Return the [X, Y] coordinate for the center point of the cell that contains the specified text.  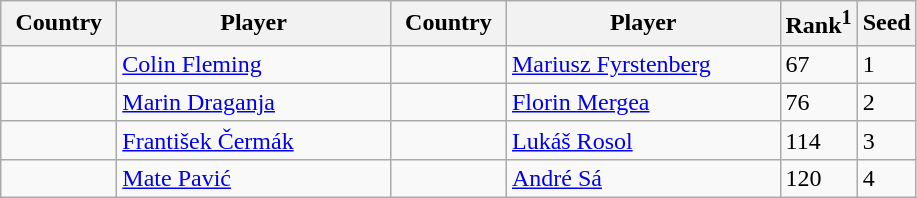
4 [886, 178]
Mate Pavić [254, 178]
André Sá [643, 178]
Marin Draganja [254, 102]
114 [818, 140]
3 [886, 140]
76 [818, 102]
Seed [886, 24]
120 [818, 178]
František Čermák [254, 140]
Florin Mergea [643, 102]
Lukáš Rosol [643, 140]
Colin Fleming [254, 64]
1 [886, 64]
67 [818, 64]
Rank1 [818, 24]
Mariusz Fyrstenberg [643, 64]
2 [886, 102]
